Extract the (x, y) coordinate from the center of the cell holding the provided text.  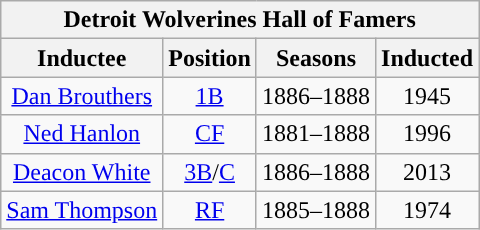
3B/C (210, 172)
2013 (428, 172)
RF (210, 210)
1945 (428, 96)
1885–1888 (316, 210)
Sam Thompson (82, 210)
Ned Hanlon (82, 134)
Inductee (82, 58)
Inducted (428, 58)
CF (210, 134)
1996 (428, 134)
Seasons (316, 58)
1B (210, 96)
1881–1888 (316, 134)
Detroit Wolverines Hall of Famers (240, 20)
Dan Brouthers (82, 96)
Position (210, 58)
1974 (428, 210)
Deacon White (82, 172)
